Determine the [X, Y] coordinate at the center of the cell enclosing the given text.  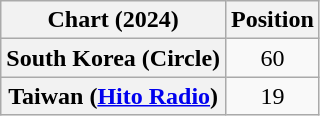
South Korea (Circle) [114, 58]
60 [273, 58]
Taiwan (Hito Radio) [114, 96]
19 [273, 96]
Chart (2024) [114, 20]
Position [273, 20]
